Return the (X, Y) coordinate for the center point of the cell that contains the specified text.  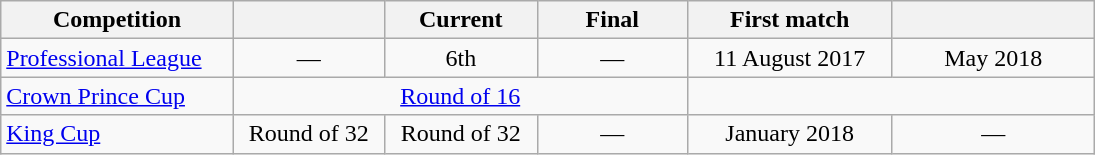
King Cup (118, 134)
January 2018 (790, 134)
11 August 2017 (790, 58)
May 2018 (993, 58)
Crown Prince Cup (118, 96)
6th (460, 58)
Final (612, 20)
Professional League (118, 58)
Current (460, 20)
First match (790, 20)
Competition (118, 20)
Round of 16 (460, 96)
